Identify which cell holds the provided text, then report its (x, y) central coordinate. 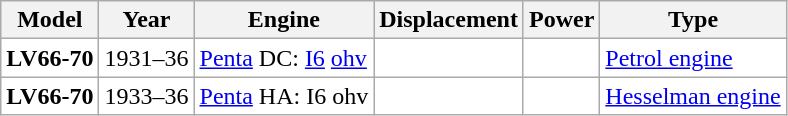
Penta HA: I6 ohv (284, 96)
Type (693, 20)
1933–36 (146, 96)
Petrol engine (693, 58)
Power (561, 20)
1931–36 (146, 58)
Penta DC: I6 ohv (284, 58)
Displacement (449, 20)
Model (50, 20)
Hesselman engine (693, 96)
Engine (284, 20)
Year (146, 20)
